Capture the cell that displays the provided text and extract its (X, Y) central coordinate. 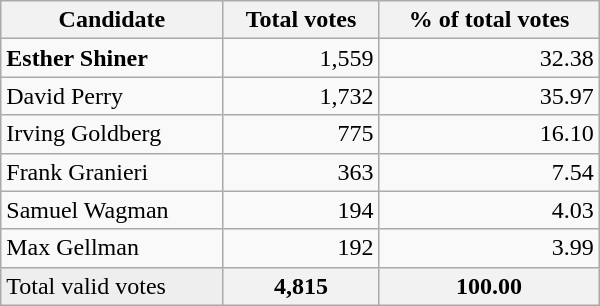
Irving Goldberg (112, 134)
Samuel Wagman (112, 210)
775 (301, 134)
16.10 (489, 134)
% of total votes (489, 20)
David Perry (112, 96)
Candidate (112, 20)
4.03 (489, 210)
192 (301, 248)
Frank Granieri (112, 172)
7.54 (489, 172)
Esther Shiner (112, 58)
1,559 (301, 58)
194 (301, 210)
Total valid votes (112, 286)
100.00 (489, 286)
363 (301, 172)
32.38 (489, 58)
4,815 (301, 286)
Max Gellman (112, 248)
3.99 (489, 248)
1,732 (301, 96)
35.97 (489, 96)
Total votes (301, 20)
